Return the [X, Y] coordinate for the center point of the cell that contains the specified text.  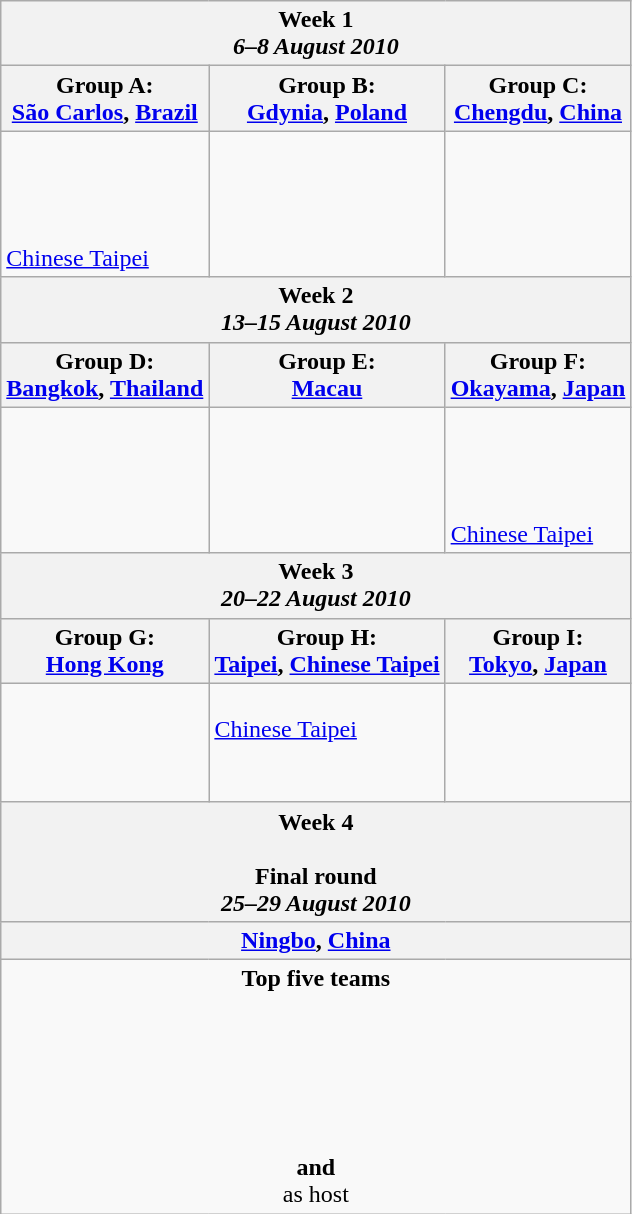
Ningbo, China [316, 940]
Group A:São Carlos, Brazil [105, 98]
Group I:Tokyo, Japan [538, 650]
Group F:Okayama, Japan [538, 374]
Group E:Macau [327, 374]
Group C:Chengdu, China [538, 98]
Group G:Hong Kong [105, 650]
Group D:Bangkok, Thailand [105, 374]
Week 4Final round25–29 August 2010 [316, 862]
Week 213–15 August 2010 [316, 310]
Week 320–22 August 2010 [316, 586]
Group B:Gdynia, Poland [327, 98]
Top five teamsand as host [316, 1086]
Week 16–8 August 2010 [316, 34]
Group H:Taipei, Chinese Taipei [327, 650]
